Find where the given text appears and provide that cell's center as [x, y] coordinate. 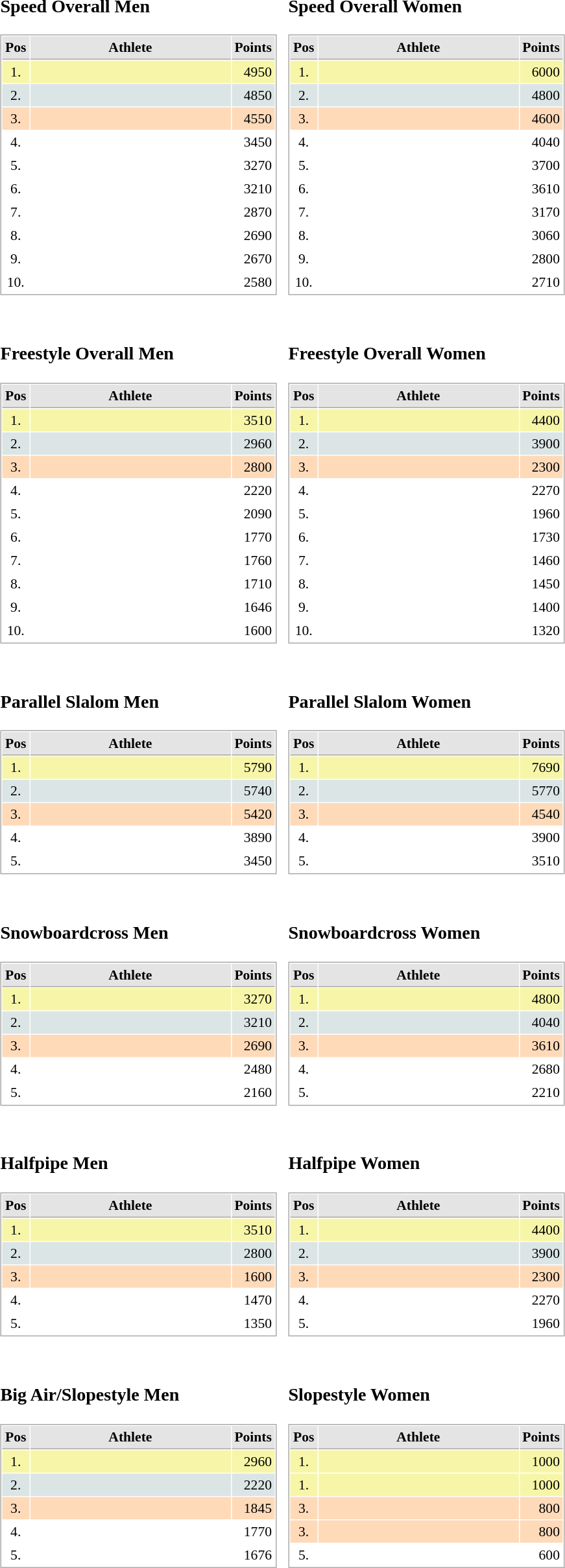
2580 [253, 282]
3170 [541, 212]
1760 [253, 560]
4540 [541, 814]
5770 [541, 791]
1646 [253, 607]
1710 [253, 583]
2680 [541, 1069]
2090 [253, 513]
3700 [541, 165]
2480 [253, 1069]
4550 [253, 119]
4950 [253, 72]
3060 [541, 235]
7690 [541, 767]
1400 [541, 607]
1460 [541, 560]
5420 [253, 814]
3890 [253, 838]
5740 [253, 791]
1730 [541, 537]
1470 [253, 1300]
5790 [253, 767]
2160 [253, 1092]
6000 [541, 72]
2670 [253, 259]
1676 [253, 1554]
1845 [253, 1508]
4850 [253, 95]
1320 [541, 630]
1350 [253, 1323]
2710 [541, 282]
1450 [541, 583]
4600 [541, 119]
2210 [541, 1092]
2870 [253, 212]
600 [541, 1554]
